Detect which cell encompasses the target text, then output its (x, y) center coordinate. 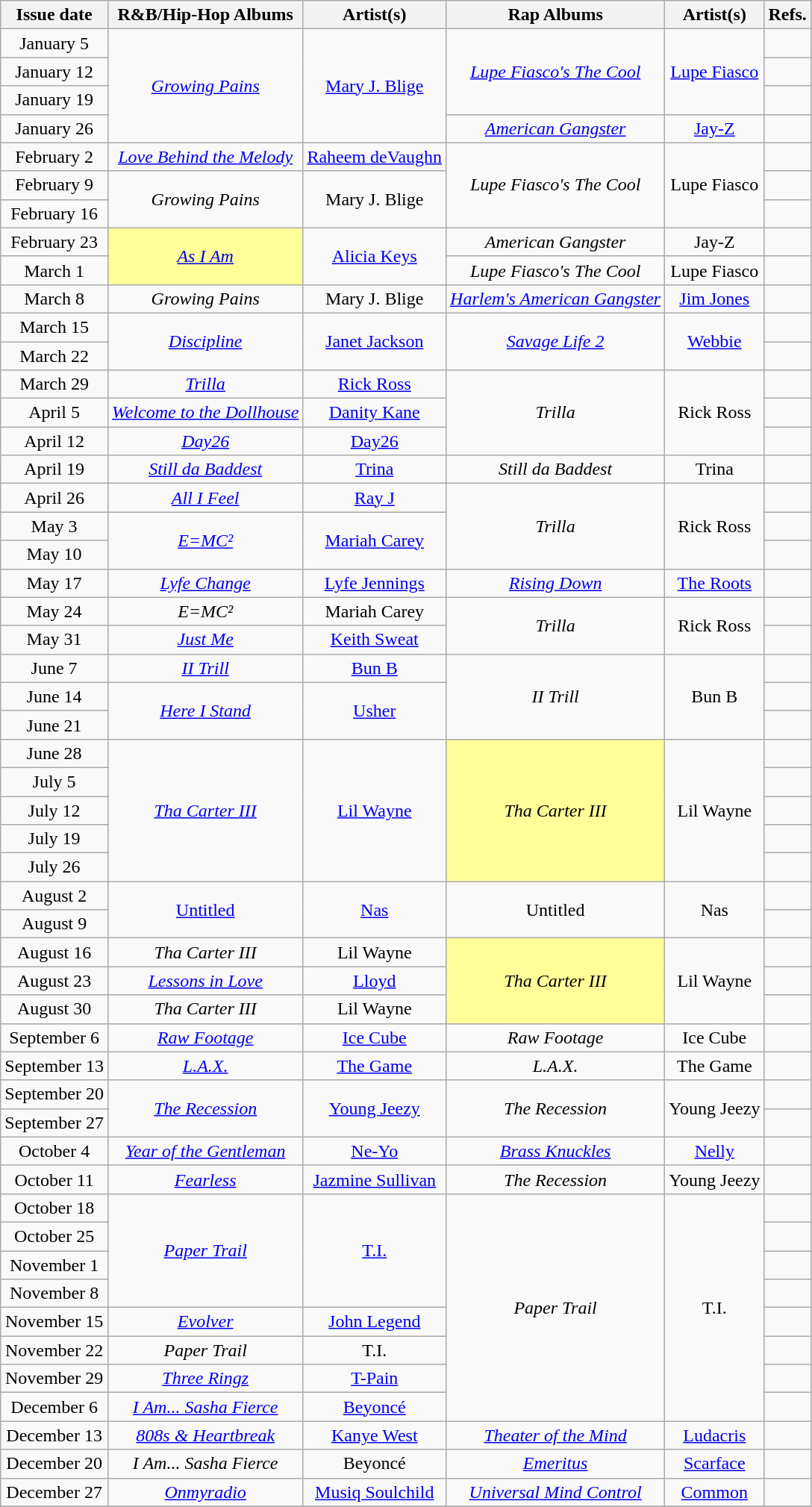
April 19 (54, 469)
May 17 (54, 583)
July 19 (54, 839)
October 11 (54, 1179)
February 16 (54, 213)
Lyfe Change (204, 583)
Discipline (204, 341)
808s & Heartbreak (204, 1435)
R&B/Hip-Hop Albums (204, 15)
June 7 (54, 668)
August 30 (54, 1009)
As I Am (204, 256)
Common (715, 1492)
T-Pain (375, 1379)
August 16 (54, 952)
Brass Knuckles (555, 1151)
July 5 (54, 781)
August 23 (54, 981)
May 10 (54, 555)
September 6 (54, 1038)
January 12 (54, 72)
December 6 (54, 1407)
June 14 (54, 696)
September 20 (54, 1094)
Ray J (375, 498)
Harlem's American Gangster (555, 299)
Here I Stand (204, 711)
Fearless (204, 1179)
Webbie (715, 341)
Lyfe Jennings (375, 583)
Savage Life 2 (555, 341)
The Roots (715, 583)
Emeritus (555, 1464)
November 22 (54, 1350)
Raheem deVaughn (375, 157)
Just Me (204, 640)
Universal Mind Control (555, 1492)
Danity Kane (375, 413)
April 12 (54, 441)
March 22 (54, 356)
March 15 (54, 327)
Refs. (787, 15)
Ne-Yo (375, 1151)
October 18 (54, 1208)
August 2 (54, 896)
October 25 (54, 1236)
November 29 (54, 1379)
Onmyradio (204, 1492)
Ludacris (715, 1435)
Jim Jones (715, 299)
October 4 (54, 1151)
Usher (375, 711)
Janet Jackson (375, 341)
Theater of the Mind (555, 1435)
May 24 (54, 611)
Lessons in Love (204, 981)
January 5 (54, 43)
April 5 (54, 413)
February 23 (54, 242)
Keith Sweat (375, 640)
Love Behind the Melody (204, 157)
May 31 (54, 640)
February 2 (54, 157)
Three Ringz (204, 1379)
Musiq Soulchild (375, 1492)
Year of the Gentleman (204, 1151)
September 13 (54, 1066)
August 9 (54, 924)
November 15 (54, 1322)
May 3 (54, 526)
December 27 (54, 1492)
Nelly (715, 1151)
April 26 (54, 498)
Jazmine Sullivan (375, 1179)
Lloyd (375, 981)
January 26 (54, 128)
January 19 (54, 100)
John Legend (375, 1322)
Welcome to the Dollhouse (204, 413)
December 20 (54, 1464)
Scarface (715, 1464)
February 9 (54, 185)
March 1 (54, 270)
Evolver (204, 1322)
July 12 (54, 810)
March 8 (54, 299)
All I Feel (204, 498)
July 26 (54, 867)
November 8 (54, 1294)
March 29 (54, 384)
September 27 (54, 1123)
Rising Down (555, 583)
November 1 (54, 1265)
Issue date (54, 15)
June 28 (54, 753)
December 13 (54, 1435)
Alicia Keys (375, 256)
June 21 (54, 725)
Rap Albums (555, 15)
Kanye West (375, 1435)
